Search for the cell housing the specified text and yield its (x, y) center coordinate. 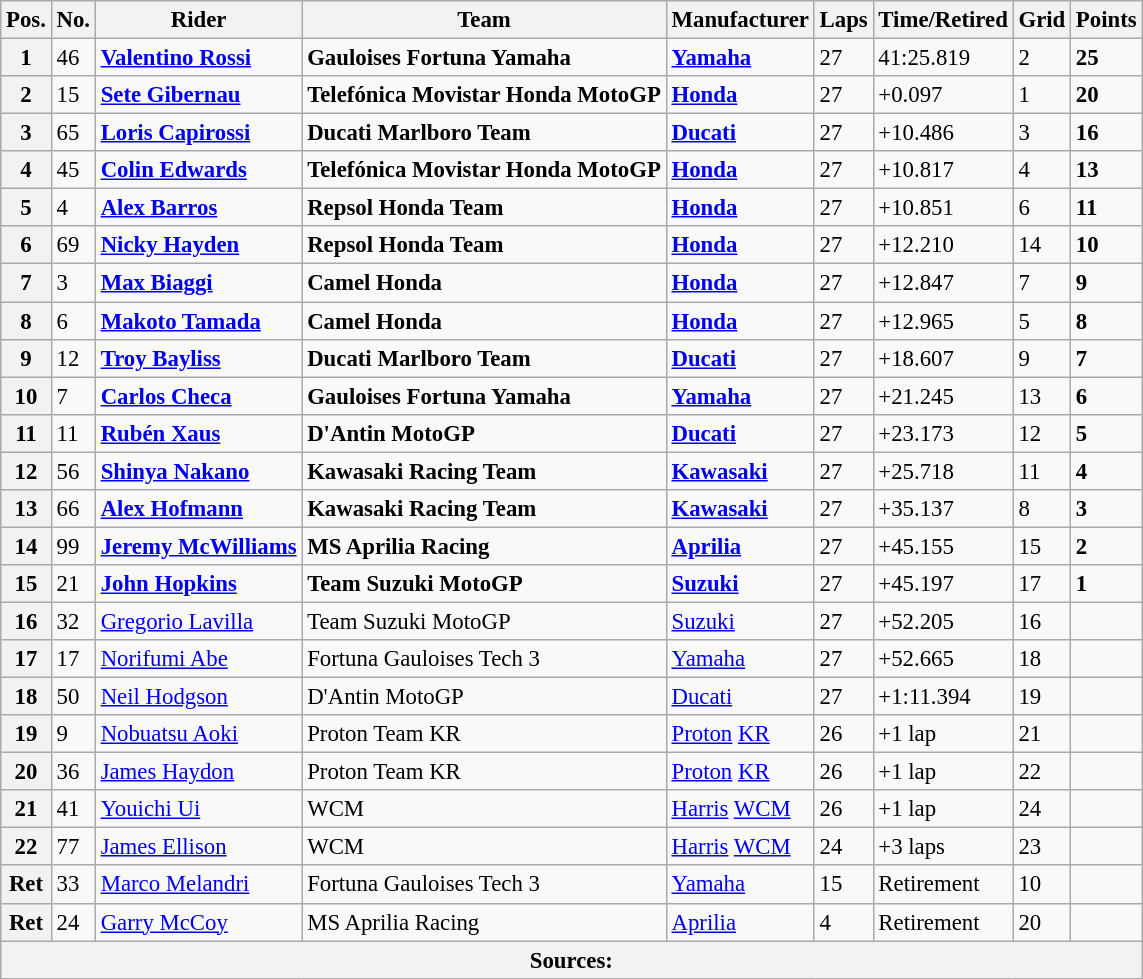
+18.607 (943, 358)
Time/Retired (943, 20)
+12.210 (943, 245)
Alex Hofmann (198, 509)
Neil Hodgson (198, 697)
Troy Bayliss (198, 358)
+45.155 (943, 546)
Gregorio Lavilla (198, 621)
Jeremy McWilliams (198, 546)
Nicky Hayden (198, 245)
45 (73, 170)
Nobuatsu Aoki (198, 734)
+25.718 (943, 471)
66 (73, 509)
99 (73, 546)
+52.665 (943, 659)
Carlos Checa (198, 396)
Points (1106, 20)
Norifumi Abe (198, 659)
Sources: (572, 960)
Colin Edwards (198, 170)
+10.851 (943, 208)
+10.817 (943, 170)
+23.173 (943, 433)
Team (484, 20)
32 (73, 621)
56 (73, 471)
Max Biaggi (198, 283)
+45.197 (943, 584)
Valentino Rossi (198, 58)
+12.847 (943, 283)
Manufacturer (740, 20)
Alex Barros (198, 208)
Grid (1042, 20)
Rider (198, 20)
Rubén Xaus (198, 433)
+12.965 (943, 321)
+21.245 (943, 396)
James Haydon (198, 772)
+35.137 (943, 509)
50 (73, 697)
+3 laps (943, 847)
36 (73, 772)
Marco Melandri (198, 885)
John Hopkins (198, 584)
65 (73, 133)
41 (73, 809)
+10.486 (943, 133)
Laps (844, 20)
41:25.819 (943, 58)
Makoto Tamada (198, 321)
Garry McCoy (198, 922)
46 (73, 58)
Youichi Ui (198, 809)
+0.097 (943, 95)
25 (1106, 58)
+52.205 (943, 621)
77 (73, 847)
+1:11.394 (943, 697)
Loris Capirossi (198, 133)
23 (1042, 847)
33 (73, 885)
Pos. (26, 20)
69 (73, 245)
No. (73, 20)
Shinya Nakano (198, 471)
Sete Gibernau (198, 95)
James Ellison (198, 847)
